Identify which cell holds the provided text, then report its [x, y] central coordinate. 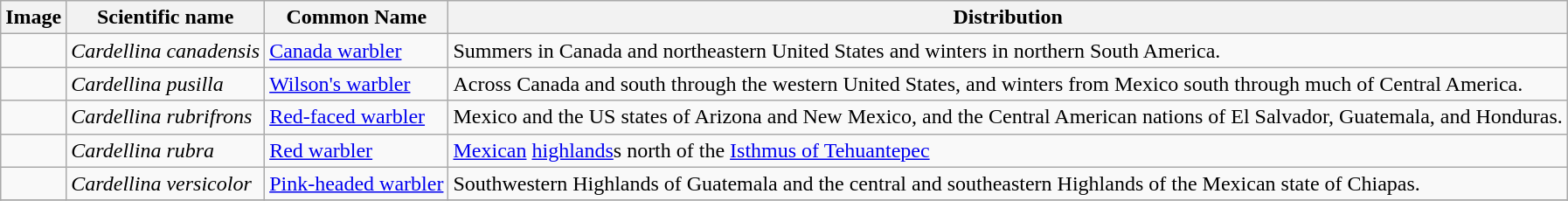
Mexico and the US states of Arizona and New Mexico, and the Central American nations of El Salvador, Guatemala, and Honduras. [1008, 117]
Common Name [357, 17]
Red-faced warbler [357, 117]
Cardellina rubrifrons [166, 117]
Pink-headed warbler [357, 184]
Southwestern Highlands of Guatemala and the central and southeastern Highlands of the Mexican state of Chiapas. [1008, 184]
Cardellina canadensis [166, 51]
Image [33, 17]
Across Canada and south through the western United States, and winters from Mexico south through much of Central America. [1008, 84]
Cardellina pusilla [166, 84]
Mexican highlandss north of the Isthmus of Tehuantepec [1008, 150]
Wilson's warbler [357, 84]
Distribution [1008, 17]
Cardellina rubra [166, 150]
Scientific name [166, 17]
Summers in Canada and northeastern United States and winters in northern South America. [1008, 51]
Canada warbler [357, 51]
Red warbler [357, 150]
Cardellina versicolor [166, 184]
